Return the [X, Y] coordinate for the center point of the cell that contains the specified text.  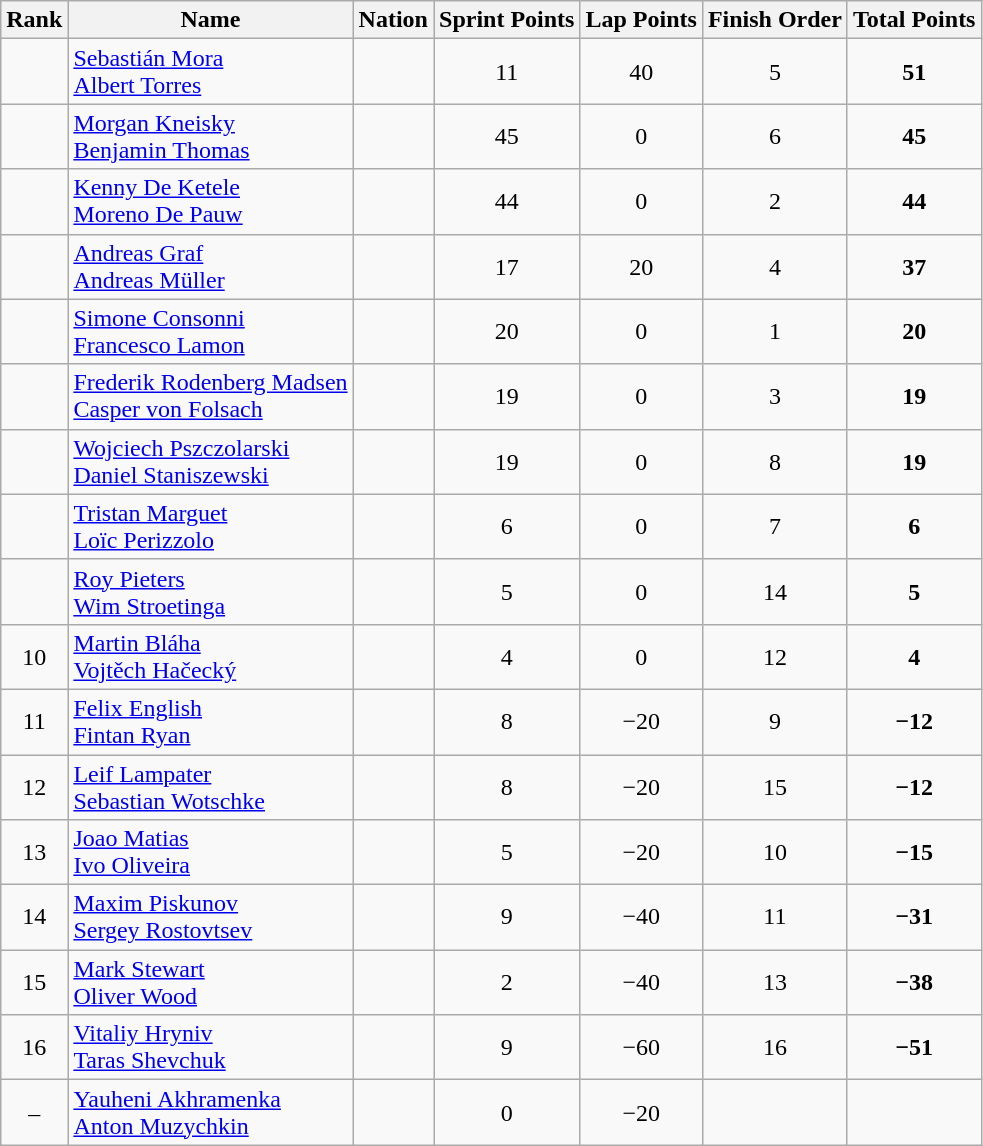
40 [641, 72]
51 [914, 72]
−31 [914, 918]
Vitaliy HrynivTaras Shevchuk [210, 1048]
Wojciech PszczolarskiDaniel Staniszewski [210, 462]
−51 [914, 1048]
Andreas GrafAndreas Müller [210, 266]
−60 [641, 1048]
Finish Order [774, 20]
Nation [393, 20]
Name [210, 20]
7 [774, 526]
Total Points [914, 20]
37 [914, 266]
−15 [914, 852]
Lap Points [641, 20]
Roy PietersWim Stroetinga [210, 592]
Felix EnglishFintan Ryan [210, 722]
Sebastián MoraAlbert Torres [210, 72]
Tristan MarguetLoïc Perizzolo [210, 526]
Mark StewartOliver Wood [210, 982]
1 [774, 332]
Sprint Points [507, 20]
Joao MatiasIvo Oliveira [210, 852]
Yauheni AkhramenkaAnton Muzychkin [210, 1112]
Kenny De KeteleMoreno De Pauw [210, 202]
17 [507, 266]
−38 [914, 982]
Simone ConsonniFrancesco Lamon [210, 332]
Morgan KneiskyBenjamin Thomas [210, 136]
– [34, 1112]
Rank [34, 20]
Frederik Rodenberg MadsenCasper von Folsach [210, 396]
Leif LampaterSebastian Wotschke [210, 786]
Martin BláhaVojtěch Hačecký [210, 656]
3 [774, 396]
Maxim PiskunovSergey Rostovtsev [210, 918]
